Scan for the cell matching the given text and deliver its [X, Y] coordinate at center. 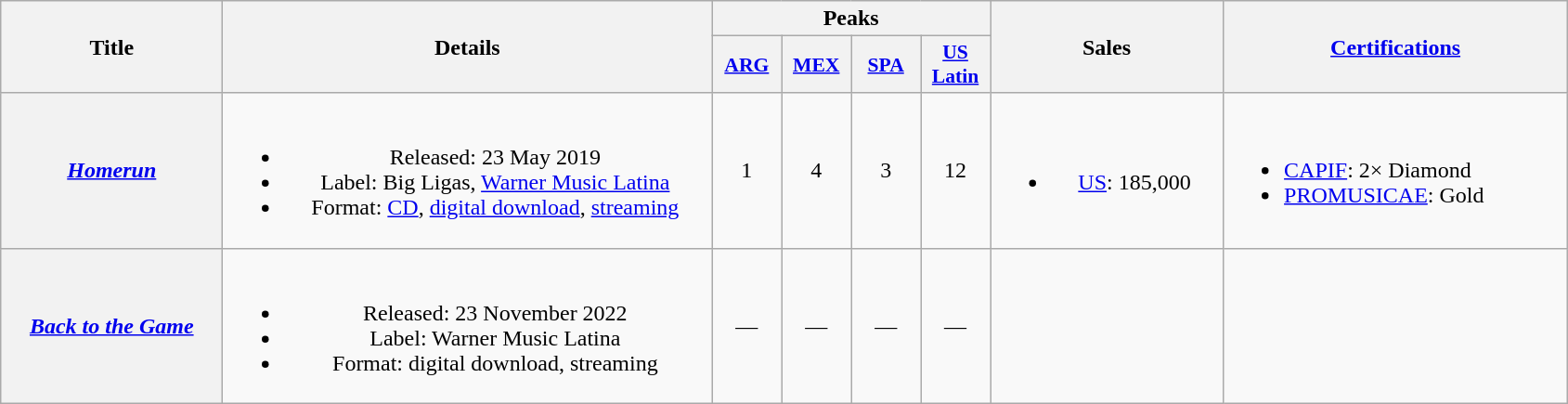
Peaks [851, 19]
12 [956, 171]
Released: 23 May 2019Label: Big Ligas, Warner Music LatinaFormat: CD, digital download, streaming [468, 171]
Back to the Game [111, 325]
Homerun [111, 171]
Sales [1107, 46]
CAPIF: 2× DiamondPROMUSICAE: Gold [1396, 171]
3 [886, 171]
MEX [817, 65]
USLatin [956, 65]
SPA [886, 65]
Details [468, 46]
ARG [746, 65]
Released: 23 November 2022Label: Warner Music LatinaFormat: digital download, streaming [468, 325]
Title [111, 46]
Certifications [1396, 46]
1 [746, 171]
US: 185,000 [1107, 171]
4 [817, 171]
